Locate the cell with the specified text and output its (X, Y) center coordinate. 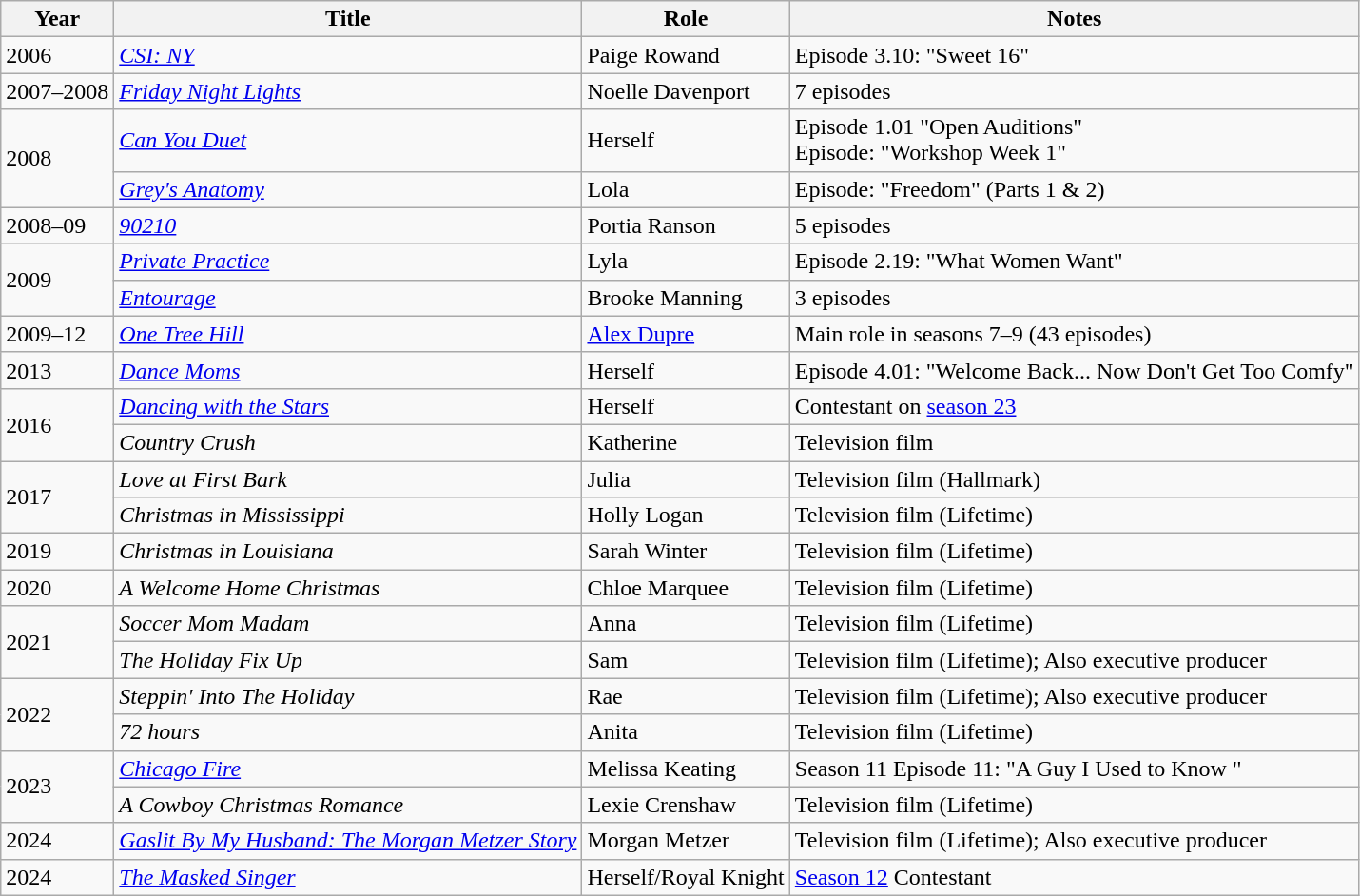
2013 (57, 370)
Love at First Bark (348, 478)
2022 (57, 714)
Lexie Crenshaw (686, 805)
Sam (686, 660)
Episode 4.01: "Welcome Back... Now Don't Get Too Comfy" (1075, 370)
2017 (57, 497)
Paige Rowand (686, 55)
Steppin' Into The Holiday (348, 696)
2021 (57, 642)
2009–12 (57, 334)
Year (57, 19)
Season 11 Episode 11: "A Guy I Used to Know " (1075, 769)
Friday Night Lights (348, 91)
Episode: "Freedom" (Parts 1 & 2) (1075, 189)
Katherine (686, 442)
2023 (57, 787)
72 hours (348, 732)
2009 (57, 280)
Gaslit By My Husband: The Morgan Metzer Story (348, 841)
Christmas in Mississippi (348, 516)
The Holiday Fix Up (348, 660)
Season 12 Contestant (1075, 877)
Holly Logan (686, 516)
Dance Moms (348, 370)
Alex Dupre (686, 334)
Main role in seasons 7–9 (43 episodes) (1075, 334)
3 episodes (1075, 298)
One Tree Hill (348, 334)
Portia Ranson (686, 225)
2007–2008 (57, 91)
Melissa Keating (686, 769)
Morgan Metzer (686, 841)
Entourage (348, 298)
Contestant on season 23 (1075, 406)
Title (348, 19)
A Cowboy Christmas Romance (348, 805)
5 episodes (1075, 225)
Chloe Marquee (686, 588)
Role (686, 19)
Julia (686, 478)
Soccer Mom Madam (348, 624)
Can You Duet (348, 141)
Episode 2.19: "What Women Want" (1075, 262)
Notes (1075, 19)
Lola (686, 189)
Episode 3.10: "Sweet 16" (1075, 55)
2016 (57, 424)
Brooke Manning (686, 298)
7 episodes (1075, 91)
The Masked Singer (348, 877)
Episode 1.01 "Open Auditions" Episode: "Workshop Week 1" (1075, 141)
2020 (57, 588)
Anna (686, 624)
Dancing with the Stars (348, 406)
Private Practice (348, 262)
90210 (348, 225)
CSI: NY (348, 55)
Lyla (686, 262)
Television film (1075, 442)
Christmas in Louisiana (348, 552)
Noelle Davenport (686, 91)
Rae (686, 696)
Herself/Royal Knight (686, 877)
Chicago Fire (348, 769)
A Welcome Home Christmas (348, 588)
Grey's Anatomy (348, 189)
2006 (57, 55)
2008 (57, 158)
Anita (686, 732)
2008–09 (57, 225)
Country Crush (348, 442)
2019 (57, 552)
Sarah Winter (686, 552)
Television film (Hallmark) (1075, 478)
